Locate the cell with the specified text and output its [X, Y] center coordinate. 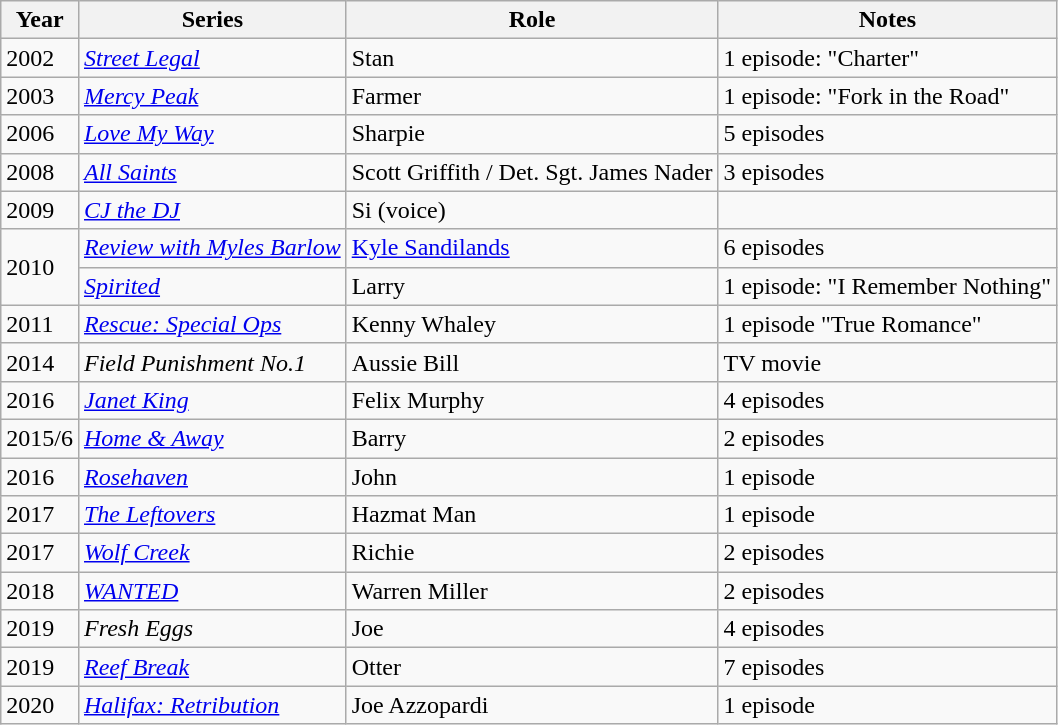
1 episode: "Charter" [888, 58]
Joe Azzopardi [532, 705]
Role [532, 20]
Hazmat Man [532, 515]
2008 [40, 172]
7 episodes [888, 667]
Scott Griffith / Det. Sgt. James Nader [532, 172]
Rosehaven [212, 477]
2018 [40, 591]
Stan [532, 58]
Notes [888, 20]
Wolf Creek [212, 553]
2020 [40, 705]
Farmer [532, 96]
1 episode: "I Remember Nothing" [888, 286]
Mercy Peak [212, 96]
Love My Way [212, 134]
Si (voice) [532, 210]
2010 [40, 267]
5 episodes [888, 134]
CJ the DJ [212, 210]
Review with Myles Barlow [212, 248]
Year [40, 20]
Janet King [212, 400]
2003 [40, 96]
1 episode "True Romance" [888, 324]
Warren Miller [532, 591]
Kenny Whaley [532, 324]
Field Punishment No.1 [212, 362]
John [532, 477]
Otter [532, 667]
3 episodes [888, 172]
Street Legal [212, 58]
Kyle Sandilands [532, 248]
Fresh Eggs [212, 629]
2006 [40, 134]
Halifax: Retribution [212, 705]
Rescue: Special Ops [212, 324]
Home & Away [212, 438]
TV movie [888, 362]
Richie [532, 553]
2014 [40, 362]
2009 [40, 210]
2011 [40, 324]
Larry [532, 286]
2015/6 [40, 438]
WANTED [212, 591]
Series [212, 20]
The Leftovers [212, 515]
Barry [532, 438]
6 episodes [888, 248]
Reef Break [212, 667]
1 episode: "Fork in the Road" [888, 96]
All Saints [212, 172]
Spirited [212, 286]
Sharpie [532, 134]
Joe [532, 629]
Felix Murphy [532, 400]
2002 [40, 58]
Aussie Bill [532, 362]
